Extract the [x, y] coordinate from the center of the cell holding the provided text.  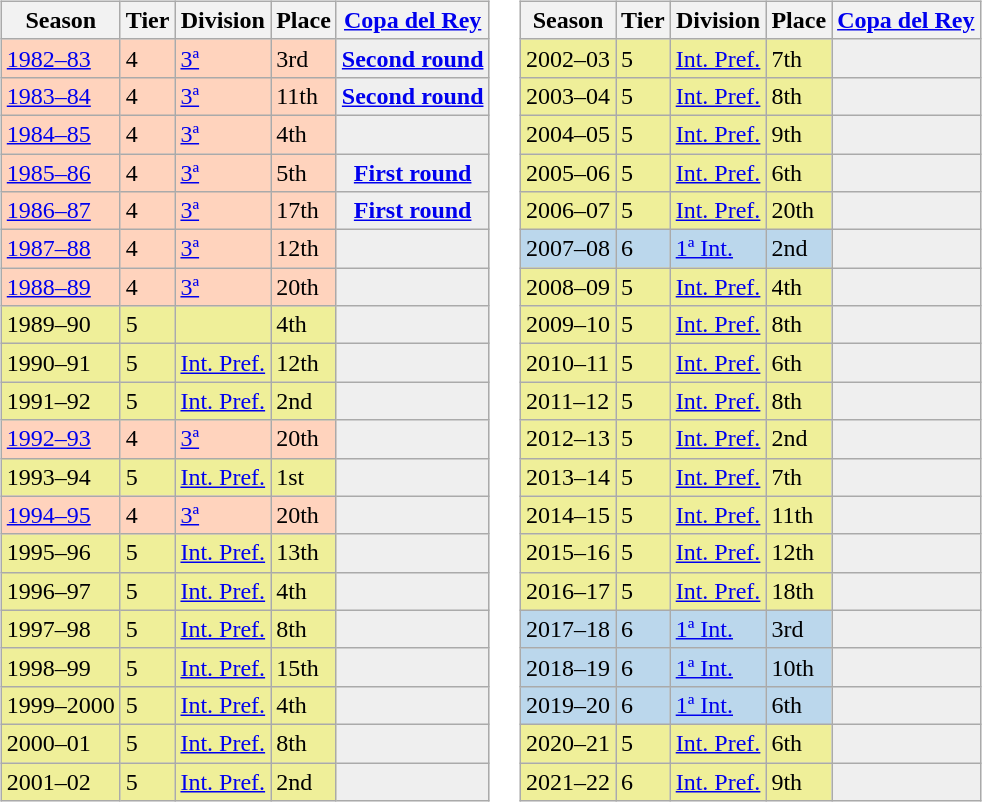
1995–96 [60, 553]
2019–20 [568, 705]
2010–11 [568, 363]
2014–15 [568, 515]
1998–99 [60, 667]
2005–06 [568, 173]
2006–07 [568, 211]
2017–18 [568, 629]
10th [799, 667]
1988–89 [60, 287]
17th [304, 211]
1993–94 [60, 477]
2004–05 [568, 134]
2013–14 [568, 477]
2021–22 [568, 781]
1985–86 [60, 173]
2020–21 [568, 743]
2001–02 [60, 781]
2009–10 [568, 325]
1982–83 [60, 58]
18th [799, 591]
2018–19 [568, 667]
5th [304, 173]
1983–84 [60, 96]
2007–08 [568, 249]
2003–04 [568, 96]
1997–98 [60, 629]
1991–92 [60, 401]
1987–88 [60, 249]
1990–91 [60, 363]
2008–09 [568, 287]
13th [304, 553]
2000–01 [60, 743]
2016–17 [568, 591]
1999–2000 [60, 705]
1984–85 [60, 134]
1994–95 [60, 515]
2012–13 [568, 439]
2011–12 [568, 401]
2002–03 [568, 58]
1st [304, 477]
2015–16 [568, 553]
1992–93 [60, 439]
1996–97 [60, 591]
1989–90 [60, 325]
15th [304, 667]
1986–87 [60, 211]
